Output the [x, y] coordinate of the center of the cell containing the given text.  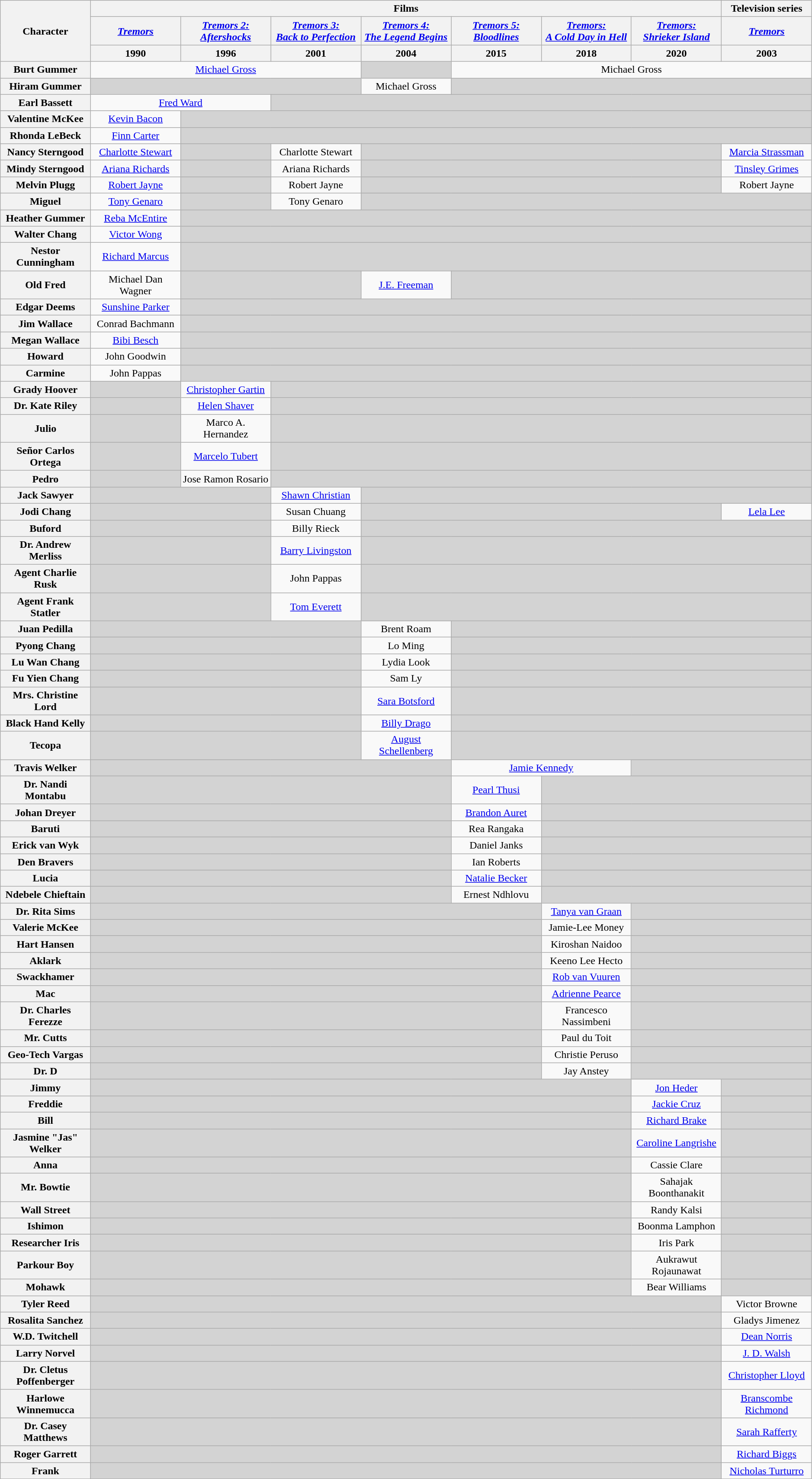
Nestor Cunningham [45, 257]
Earl Bassett [45, 103]
Richard Marcus [135, 257]
Cassie Clare [676, 1165]
Tinsley Grimes [767, 168]
Pearl Thusi [496, 790]
Barry Livingston [316, 550]
2004 [406, 53]
Mr. Cutts [45, 1038]
Tremors: A Cold Day in Hell [586, 31]
Lydia Look [406, 662]
Howard [45, 357]
Larry Norvel [45, 1353]
Buford [45, 528]
Kiroshan Naidoo [586, 944]
Edgar Deems [45, 307]
Brent Roam [406, 629]
2020 [676, 53]
Melvin Plugg [45, 185]
Boonma Lamphon [676, 1226]
Films [406, 9]
2015 [496, 53]
Fred Ward [181, 103]
Rosalita Sanchez [45, 1320]
Marcelo Tubert [226, 456]
Dr. Andrew Merliss [45, 550]
Tremors 3: Back to Perfection [316, 31]
Mindy Sterngood [45, 168]
Rhonda LeBeck [45, 135]
Frank [45, 1471]
Aukrawut Rojaunawat [676, 1265]
Billy Rieck [316, 528]
Juan Pedilla [45, 629]
Sahajak Boonthanakit [676, 1187]
Roger Garrett [45, 1454]
Rea Rangaka [496, 829]
Valerie McKee [45, 928]
Sunshine Parker [135, 307]
Dr. Charles Ferezze [45, 1016]
Jay Anstey [586, 1071]
Erick van Wyk [45, 845]
Rob van Vuuren [586, 977]
Agent Charlie Rusk [45, 579]
Richard Biggs [767, 1454]
Ndebele Chieftain [45, 895]
Fu Yien Chang [45, 678]
Dean Norris [767, 1337]
Keeno Lee Hecto [586, 961]
Randy Kalsi [676, 1210]
Shawn Christian [316, 495]
Jim Wallace [45, 324]
Sam Ly [406, 678]
Tecopa [45, 745]
Gladys Jimenez [767, 1320]
Tremors 4: The Legend Begins [406, 31]
Bibi Besch [135, 340]
Heather Gummer [45, 218]
Baruti [45, 829]
Johan Dreyer [45, 812]
Dr. Nandi Montabu [45, 790]
1990 [135, 53]
Character [45, 31]
2001 [316, 53]
Tanya van Graan [586, 911]
John Goodwin [135, 357]
Mr. Bowtie [45, 1187]
Valentine McKee [45, 119]
Susan Chuang [316, 511]
Hart Hansen [45, 944]
2003 [767, 53]
Tremors: Shrieker Island [676, 31]
Finn Carter [135, 135]
Jimmy [45, 1087]
Dr. Kate Riley [45, 406]
Jackie Cruz [676, 1104]
Harlowe Winnemucca [45, 1404]
Helen Shaver [226, 406]
Ishimon [45, 1226]
Caroline Langrishe [676, 1142]
Sarah Rafferty [767, 1431]
Pedro [45, 479]
Lu Wan Chang [45, 662]
Old Fred [45, 285]
Anna [45, 1165]
Jamie Kennedy [542, 768]
Bill [45, 1120]
Lela Lee [767, 511]
Sara Botsford [406, 701]
Miguel [45, 201]
Natalie Becker [496, 878]
Branscombe Richmond [767, 1404]
Victor Wong [135, 235]
Reba McEntire [135, 218]
Marcia Strassman [767, 152]
Black Hand Kelly [45, 723]
Tremors 2: Aftershocks [226, 31]
Victor Browne [767, 1304]
Grady Hoover [45, 389]
Lo Ming [406, 646]
2018 [586, 53]
Tom Everett [316, 607]
Researcher Iris [45, 1243]
Parkour Boy [45, 1265]
Julio [45, 428]
Christopher Lloyd [767, 1375]
Daniel Janks [496, 845]
Richard Brake [676, 1120]
Kevin Bacon [135, 119]
Ian Roberts [496, 862]
Jose Ramon Rosario [226, 479]
J.E. Freeman [406, 285]
Francesco Nassimbeni [586, 1016]
August Schellenberg [406, 745]
Aklark [45, 961]
Burt Gummer [45, 70]
Brandon Auret [496, 812]
Bear Williams [676, 1287]
Dr. Cletus Poffenberger [45, 1375]
Ernest Ndhlovu [496, 895]
Geo-Tech Vargas [45, 1055]
Dr. D [45, 1071]
Swackhamer [45, 977]
Freddie [45, 1104]
Tyler Reed [45, 1304]
Iris Park [676, 1243]
Jodi Chang [45, 511]
Nancy Sterngood [45, 152]
W.D. Twitchell [45, 1337]
Mohawk [45, 1287]
Hiram Gummer [45, 86]
Michael Dan Wagner [135, 285]
Jasmine "Jas" Welker [45, 1142]
Christopher Gartin [226, 389]
Marco A. Hernandez [226, 428]
Walter Chang [45, 235]
Travis Welker [45, 768]
Señor Carlos Ortega [45, 456]
Jack Sawyer [45, 495]
Den Bravers [45, 862]
Christie Peruso [586, 1055]
Nicholas Turturro [767, 1471]
Paul du Toit [586, 1038]
Lucia [45, 878]
Conrad Bachmann [135, 324]
Tremors 5: Bloodlines [496, 31]
Dr. Casey Matthews [45, 1431]
Pyong Chang [45, 646]
Carmine [45, 373]
Jamie-Lee Money [586, 928]
Mac [45, 994]
J. D. Walsh [767, 1353]
1996 [226, 53]
Jon Heder [676, 1087]
Wall Street [45, 1210]
Mrs. Christine Lord [45, 701]
Billy Drago [406, 723]
Agent Frank Statler [45, 607]
Television series [767, 9]
Adrienne Pearce [586, 994]
Megan Wallace [45, 340]
Dr. Rita Sims [45, 911]
